Identify which cell holds the provided text, then report its (x, y) central coordinate. 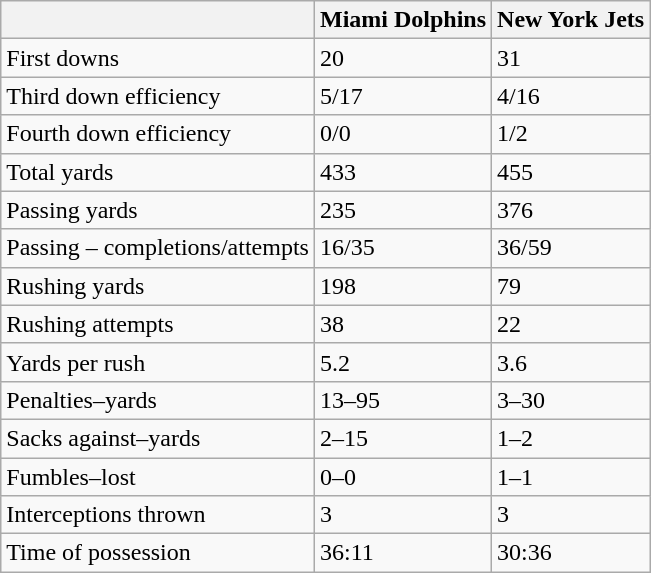
Fumbles–lost (158, 477)
16/35 (402, 248)
13–95 (402, 400)
22 (571, 324)
Miami Dolphins (402, 20)
235 (402, 210)
Fourth down efficiency (158, 134)
Yards per rush (158, 362)
36:11 (402, 553)
Total yards (158, 172)
5.2 (402, 362)
0/0 (402, 134)
Rushing yards (158, 286)
3–30 (571, 400)
30:36 (571, 553)
5/17 (402, 96)
Penalties–yards (158, 400)
1–1 (571, 477)
Interceptions thrown (158, 515)
20 (402, 58)
Passing – completions/attempts (158, 248)
Third down efficiency (158, 96)
198 (402, 286)
36/59 (571, 248)
1/2 (571, 134)
0–0 (402, 477)
79 (571, 286)
First downs (158, 58)
31 (571, 58)
38 (402, 324)
New York Jets (571, 20)
433 (402, 172)
376 (571, 210)
Time of possession (158, 553)
Passing yards (158, 210)
2–15 (402, 438)
1–2 (571, 438)
Sacks against–yards (158, 438)
Rushing attempts (158, 324)
3.6 (571, 362)
4/16 (571, 96)
455 (571, 172)
